Determine the [x, y] coordinate at the center of the cell enclosing the given text.  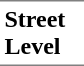
Street Level [42, 33]
